From the cell containing the given text, extract its center point as (x, y) coordinate. 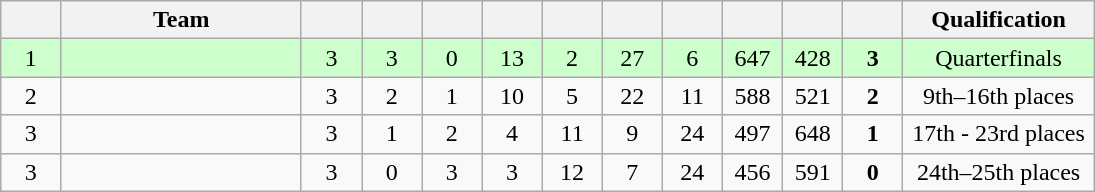
Quarterfinals (998, 58)
22 (632, 96)
Team (182, 20)
521 (813, 96)
13 (512, 58)
647 (752, 58)
12 (572, 172)
5 (572, 96)
456 (752, 172)
Qualification (998, 20)
497 (752, 134)
6 (692, 58)
591 (813, 172)
24th–25th places (998, 172)
4 (512, 134)
588 (752, 96)
9 (632, 134)
7 (632, 172)
428 (813, 58)
27 (632, 58)
648 (813, 134)
17th - 23rd places (998, 134)
10 (512, 96)
9th–16th places (998, 96)
